Search for the cell housing the specified text and yield its (x, y) center coordinate. 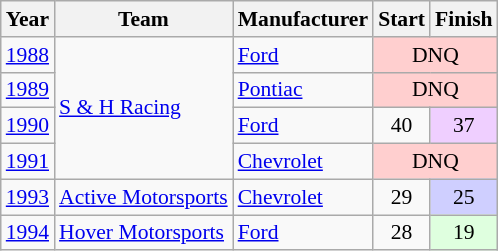
Finish (464, 19)
S & H Racing (144, 108)
Team (144, 19)
Manufacturer (303, 19)
28 (402, 233)
Hover Motorsports (144, 233)
Pontiac (303, 90)
1988 (28, 55)
1994 (28, 233)
19 (464, 233)
37 (464, 126)
Active Motorsports (144, 197)
25 (464, 197)
Start (402, 19)
Year (28, 19)
40 (402, 126)
1991 (28, 162)
29 (402, 197)
1990 (28, 126)
1989 (28, 90)
1993 (28, 197)
